Return [X, Y] of the center of cell containing provided text 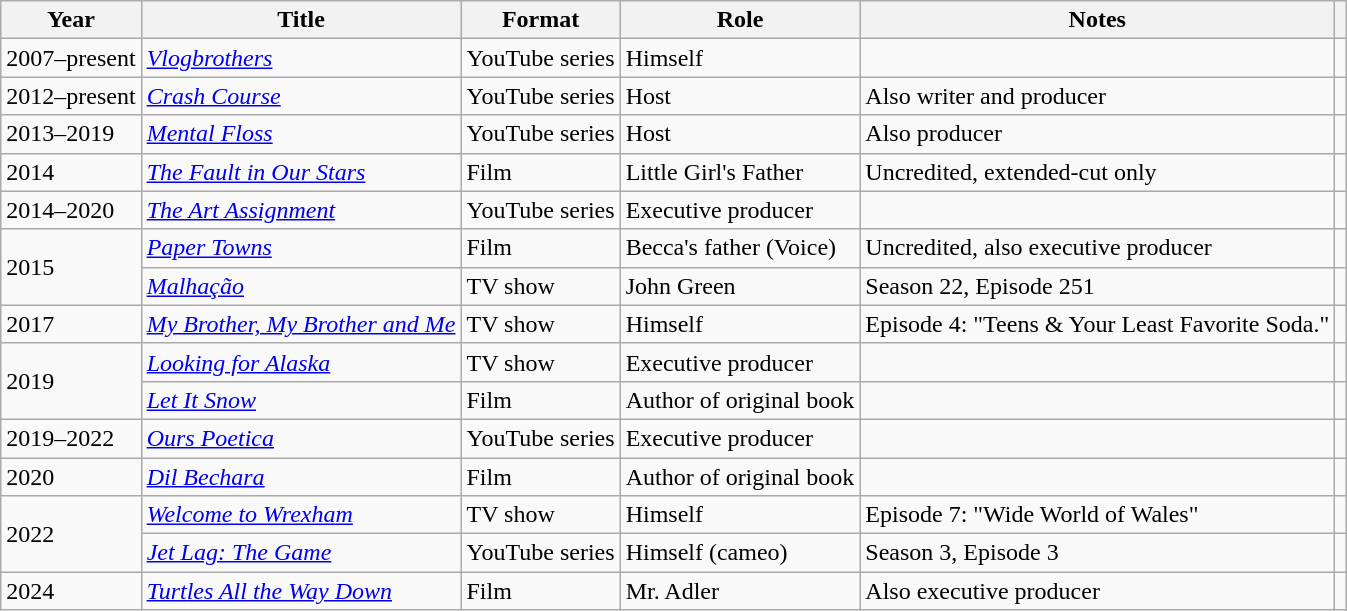
2014–2020 [71, 210]
Year [71, 20]
Episode 7: "Wide World of Wales" [1098, 515]
Becca's father (Voice) [740, 248]
Also executive producer [1098, 591]
2020 [71, 477]
2019 [71, 381]
The Art Assignment [301, 210]
My Brother, My Brother and Me [301, 324]
2015 [71, 267]
Mental Floss [301, 134]
Season 3, Episode 3 [1098, 553]
2024 [71, 591]
Ours Poetica [301, 438]
Welcome to Wrexham [301, 515]
2017 [71, 324]
2019–2022 [71, 438]
Dil Bechara [301, 477]
Notes [1098, 20]
Season 22, Episode 251 [1098, 286]
Also writer and producer [1098, 96]
Mr. Adler [740, 591]
Vlogbrothers [301, 58]
Format [540, 20]
2007–present [71, 58]
Little Girl's Father [740, 172]
Title [301, 20]
Uncredited, also executive producer [1098, 248]
Crash Course [301, 96]
2013–2019 [71, 134]
Jet Lag: The Game [301, 553]
Paper Towns [301, 248]
Uncredited, extended-cut only [1098, 172]
Episode 4: "Teens & Your Least Favorite Soda." [1098, 324]
Himself (cameo) [740, 553]
Let It Snow [301, 400]
2014 [71, 172]
2012–present [71, 96]
The Fault in Our Stars [301, 172]
John Green [740, 286]
Looking for Alaska [301, 362]
Turtles All the Way Down [301, 591]
2022 [71, 534]
Role [740, 20]
Also producer [1098, 134]
Malhação [301, 286]
